For the text-containing cell, return its midpoint in [x, y] coordinate format. 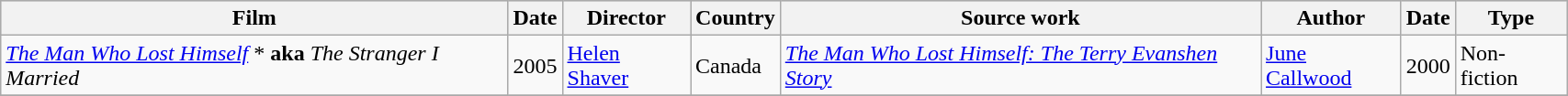
Director [626, 18]
2000 [1427, 66]
2005 [535, 66]
Author [1332, 18]
Film [254, 18]
Non-fiction [1510, 66]
The Man Who Lost Himself: The Terry Evanshen Story [1020, 66]
Country [736, 18]
Type [1510, 18]
Source work [1020, 18]
June Callwood [1332, 66]
Canada [736, 66]
The Man Who Lost Himself * aka The Stranger I Married [254, 66]
Helen Shaver [626, 66]
